Locate the cell with the specified text and output its [x, y] center coordinate. 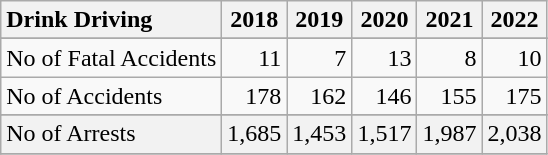
146 [384, 96]
13 [384, 58]
11 [254, 58]
1,685 [254, 134]
No of Arrests [112, 134]
2019 [320, 20]
178 [254, 96]
10 [514, 58]
Drink Driving [112, 20]
2,038 [514, 134]
No of Fatal Accidents [112, 58]
2020 [384, 20]
1,517 [384, 134]
155 [450, 96]
2022 [514, 20]
No of Accidents [112, 96]
2018 [254, 20]
162 [320, 96]
1,453 [320, 134]
7 [320, 58]
2021 [450, 20]
8 [450, 58]
175 [514, 96]
1,987 [450, 134]
